Locate the cell with the specified text and output its (X, Y) center coordinate. 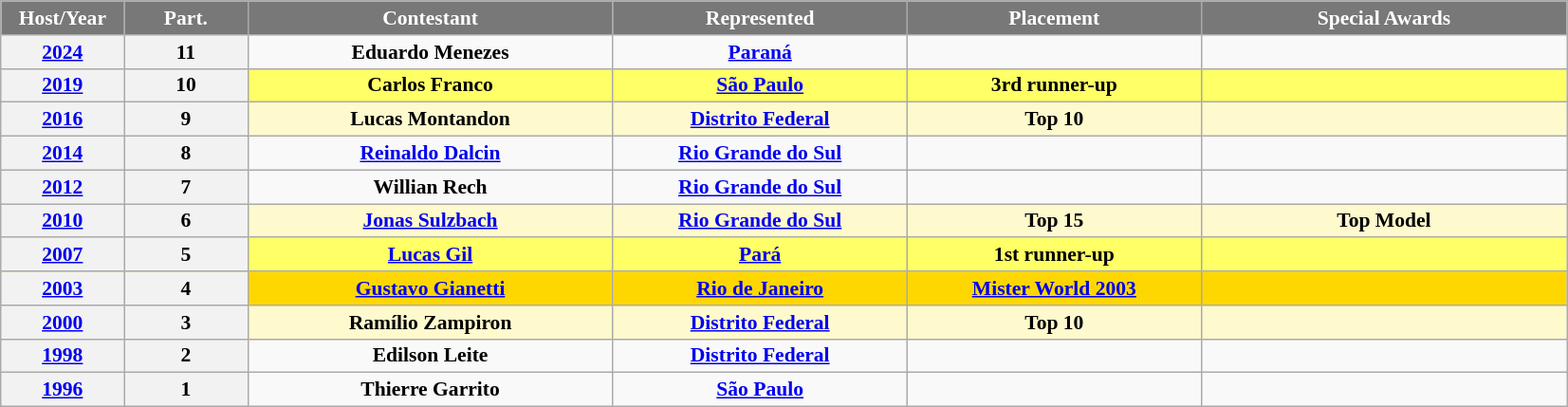
2014 (63, 154)
2016 (63, 120)
8 (186, 154)
Lucas Gil (431, 255)
9 (186, 120)
Contestant (431, 18)
Top Model (1383, 221)
6 (186, 221)
2012 (63, 187)
Carlos Franco (431, 85)
1996 (63, 390)
Edilson Leite (431, 356)
Willian Rech (431, 187)
3 (186, 323)
Ramílio Zampiron (431, 323)
Lucas Montandon (431, 120)
1st runner-up (1054, 255)
1998 (63, 356)
Mister World 2003 (1054, 288)
Top 15 (1054, 221)
Eduardo Menezes (431, 52)
2019 (63, 85)
Reinaldo Dalcin (431, 154)
Gustavo Gianetti (431, 288)
Special Awards (1383, 18)
2 (186, 356)
Placement (1054, 18)
2003 (63, 288)
2024 (63, 52)
Host/Year (63, 18)
Represented (760, 18)
2000 (63, 323)
4 (186, 288)
Thierre Garrito (431, 390)
Part. (186, 18)
Jonas Sulzbach (431, 221)
Paraná (760, 52)
11 (186, 52)
Rio de Janeiro (760, 288)
3rd runner-up (1054, 85)
2007 (63, 255)
Pará (760, 255)
2010 (63, 221)
7 (186, 187)
10 (186, 85)
5 (186, 255)
1 (186, 390)
